Pinpoint the cell where the given text exists, returning its (X, Y) midpoint coordinate. 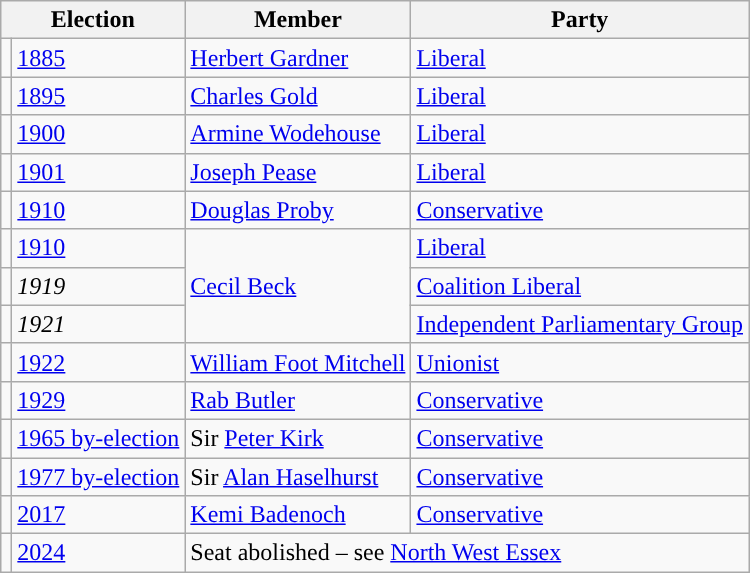
2024 (98, 553)
Coalition Liberal (580, 286)
Cecil Beck (298, 286)
1919 (98, 286)
Douglas Proby (298, 210)
Party (580, 20)
Member (298, 20)
William Foot Mitchell (298, 362)
1895 (98, 96)
Herbert Gardner (298, 58)
1965 by-election (98, 438)
Joseph Pease (298, 172)
Charles Gold (298, 96)
Election (93, 20)
Sir Alan Haselhurst (298, 477)
Rab Butler (298, 400)
2017 (98, 515)
1977 by-election (98, 477)
Armine Wodehouse (298, 134)
Sir Peter Kirk (298, 438)
Seat abolished – see North West Essex (467, 553)
1921 (98, 324)
Independent Parliamentary Group (580, 324)
Unionist (580, 362)
1922 (98, 362)
Kemi Badenoch (298, 515)
1900 (98, 134)
1885 (98, 58)
1929 (98, 400)
1901 (98, 172)
